Extract the (x, y) coordinate from the center of the cell holding the provided text.  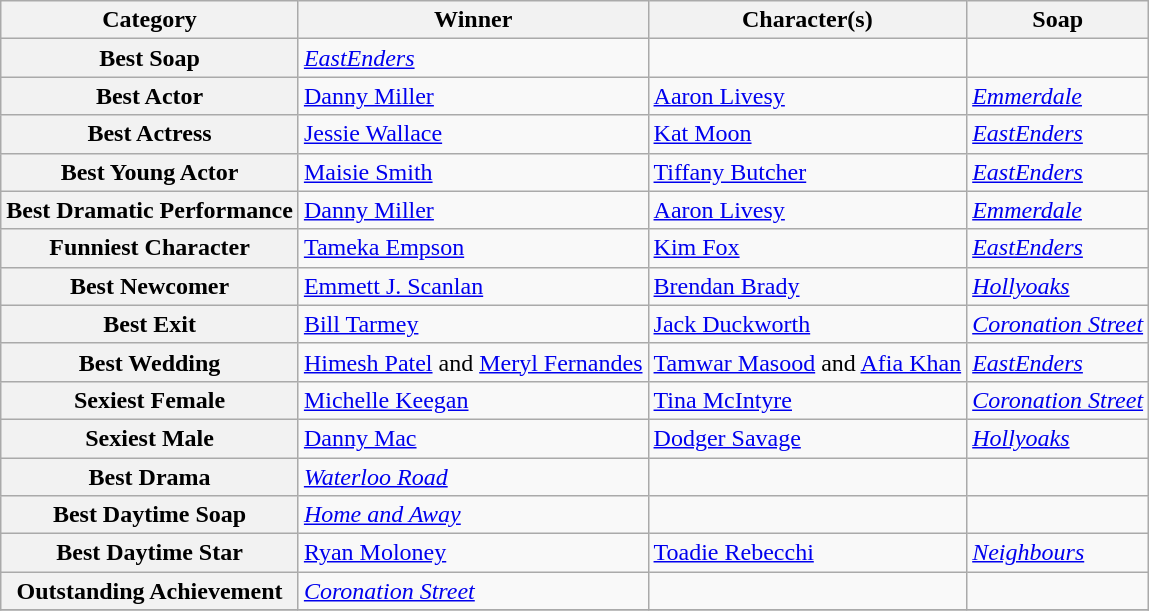
Tiffany Butcher (808, 172)
Michelle Keegan (473, 400)
Best Dramatic Performance (150, 210)
Funniest Character (150, 248)
Brendan Brady (808, 286)
Best Newcomer (150, 286)
Dodger Savage (808, 438)
Winner (473, 20)
Soap (1058, 20)
Ryan Moloney (473, 553)
Waterloo Road (473, 477)
Outstanding Achievement (150, 591)
Sexiest Male (150, 438)
Best Exit (150, 324)
Best Young Actor (150, 172)
Danny Mac (473, 438)
Character(s) (808, 20)
Home and Away (473, 515)
Best Actress (150, 134)
Best Actor (150, 96)
Neighbours (1058, 553)
Best Soap (150, 58)
Bill Tarmey (473, 324)
Jack Duckworth (808, 324)
Tamwar Masood and Afia Khan (808, 362)
Emmett J. Scanlan (473, 286)
Kat Moon (808, 134)
Best Drama (150, 477)
Toadie Rebecchi (808, 553)
Maisie Smith (473, 172)
Category (150, 20)
Kim Fox (808, 248)
Tameka Empson (473, 248)
Sexiest Female (150, 400)
Best Wedding (150, 362)
Tina McIntyre (808, 400)
Best Daytime Star (150, 553)
Jessie Wallace (473, 134)
Best Daytime Soap (150, 515)
Himesh Patel and Meryl Fernandes (473, 362)
